Find where the given text appears and provide that cell's center as (X, Y) coordinate. 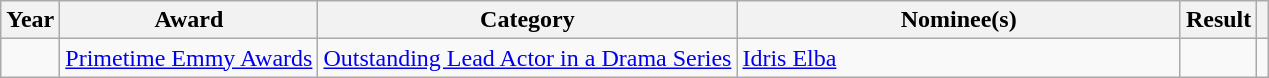
Year (30, 20)
Idris Elba (958, 58)
Result (1218, 20)
Primetime Emmy Awards (189, 58)
Outstanding Lead Actor in a Drama Series (528, 58)
Category (528, 20)
Award (189, 20)
Nominee(s) (958, 20)
